Return [x, y] of the center of cell containing provided text 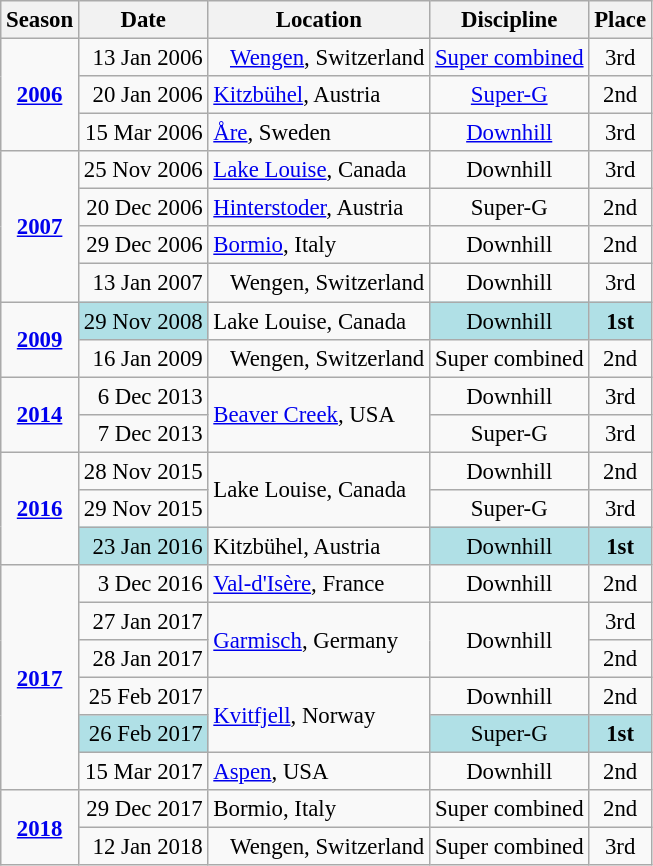
27 Jan 2017 [143, 621]
Season [40, 20]
2007 [40, 226]
28 Jan 2017 [143, 659]
2017 [40, 678]
16 Jan 2009 [143, 358]
2018 [40, 828]
Åre, Sweden [319, 133]
29 Nov 2015 [143, 509]
Garmisch, Germany [319, 640]
29 Dec 2017 [143, 809]
Beaver Creek, USA [319, 414]
Hinterstoder, Austria [319, 208]
Val-d'Isère, France [319, 584]
Kvitfjell, Norway [319, 716]
20 Dec 2006 [143, 208]
15 Mar 2017 [143, 772]
Discipline [510, 20]
Place [620, 20]
13 Jan 2007 [143, 283]
28 Nov 2015 [143, 471]
12 Jan 2018 [143, 847]
7 Dec 2013 [143, 433]
2006 [40, 96]
2016 [40, 508]
15 Mar 2006 [143, 133]
25 Nov 2006 [143, 170]
6 Dec 2013 [143, 396]
23 Jan 2016 [143, 546]
29 Dec 2006 [143, 245]
Aspen, USA [319, 772]
2009 [40, 340]
20 Jan 2006 [143, 95]
2014 [40, 414]
3 Dec 2016 [143, 584]
Location [319, 20]
26 Feb 2017 [143, 734]
13 Jan 2006 [143, 58]
25 Feb 2017 [143, 697]
Date [143, 20]
29 Nov 2008 [143, 321]
